Extract the (x, y) coordinate from the center of the cell holding the provided text.  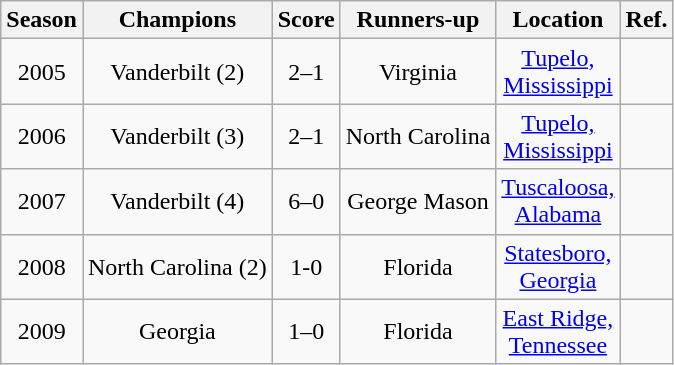
Virginia (418, 72)
Vanderbilt (2) (177, 72)
Season (42, 20)
Georgia (177, 332)
Champions (177, 20)
Vanderbilt (3) (177, 136)
George Mason (418, 202)
Runners-up (418, 20)
6–0 (306, 202)
2009 (42, 332)
2007 (42, 202)
East Ridge,Tennessee (558, 332)
Location (558, 20)
2005 (42, 72)
Ref. (646, 20)
Vanderbilt (4) (177, 202)
Statesboro,Georgia (558, 266)
Score (306, 20)
North Carolina (2) (177, 266)
2008 (42, 266)
1–0 (306, 332)
1-0 (306, 266)
2006 (42, 136)
Tuscaloosa,Alabama (558, 202)
North Carolina (418, 136)
